Provide the [x, y] coordinate of the cell's center where the given text is located.  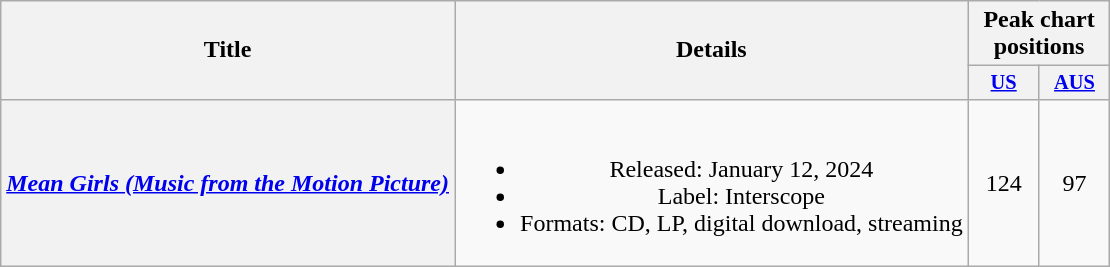
US [1004, 83]
Peak chart positions [1039, 34]
124 [1004, 182]
97 [1074, 182]
Released: January 12, 2024Label: InterscopeFormats: CD, LP, digital download, streaming [712, 182]
Mean Girls (Music from the Motion Picture) [228, 182]
Details [712, 50]
Title [228, 50]
AUS [1074, 83]
